Detect which cell encompasses the target text, then output its (X, Y) center coordinate. 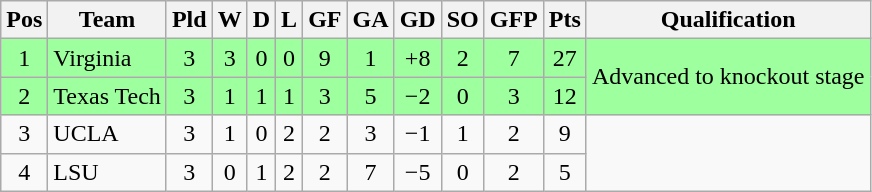
−5 (418, 172)
UCLA (108, 134)
LSU (108, 172)
Texas Tech (108, 96)
GFP (514, 20)
Pts (564, 20)
Virginia (108, 58)
GD (418, 20)
−1 (418, 134)
L (290, 20)
+8 (418, 58)
W (230, 20)
GF (325, 20)
4 (24, 172)
Pos (24, 20)
−2 (418, 96)
Team (108, 20)
Pld (189, 20)
Advanced to knockout stage (728, 77)
SO (462, 20)
Qualification (728, 20)
GA (370, 20)
12 (564, 96)
27 (564, 58)
D (261, 20)
